From the cell containing the given text, extract its center point as (X, Y) coordinate. 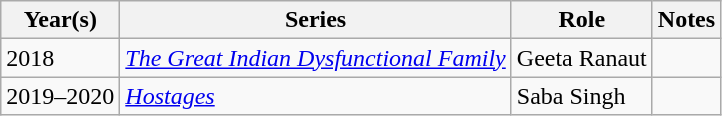
2019–2020 (60, 96)
Role (582, 20)
Year(s) (60, 20)
Notes (686, 20)
Geeta Ranaut (582, 58)
Saba Singh (582, 96)
Series (316, 20)
Hostages (316, 96)
The Great Indian Dysfunctional Family (316, 58)
2018 (60, 58)
